Determine the (X, Y) coordinate at the center of the cell enclosing the given text.  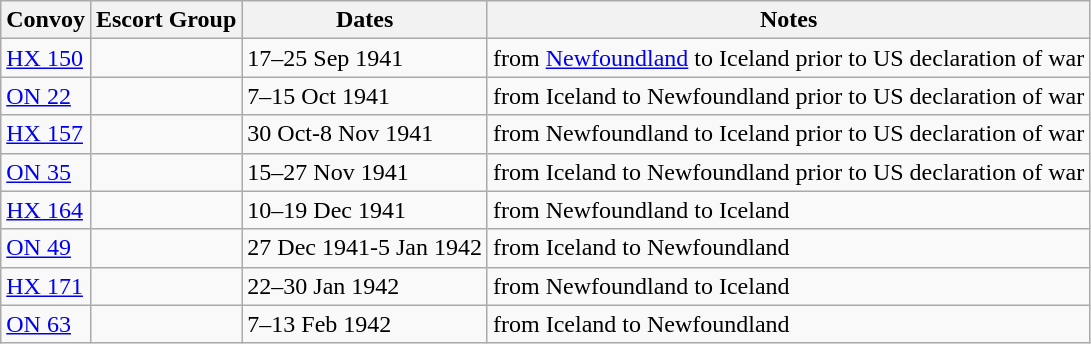
7–15 Oct 1941 (365, 96)
ON 22 (46, 96)
HX 157 (46, 134)
Notes (788, 20)
Escort Group (166, 20)
HX 150 (46, 58)
10–19 Dec 1941 (365, 210)
7–13 Feb 1942 (365, 324)
30 Oct-8 Nov 1941 (365, 134)
22–30 Jan 1942 (365, 286)
27 Dec 1941-5 Jan 1942 (365, 248)
ON 49 (46, 248)
ON 35 (46, 172)
HX 171 (46, 286)
Dates (365, 20)
15–27 Nov 1941 (365, 172)
Convoy (46, 20)
17–25 Sep 1941 (365, 58)
HX 164 (46, 210)
ON 63 (46, 324)
